Determine the (X, Y) coordinate at the center of the cell enclosing the given text.  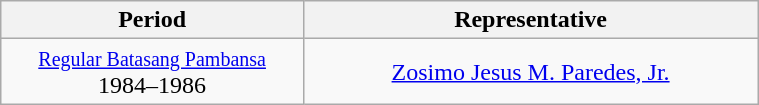
Zosimo Jesus M. Paredes, Jr. (530, 72)
Regular Batasang Pambansa1984–1986 (152, 72)
Period (152, 20)
Representative (530, 20)
